Identify which cell holds the provided text, then report its [x, y] central coordinate. 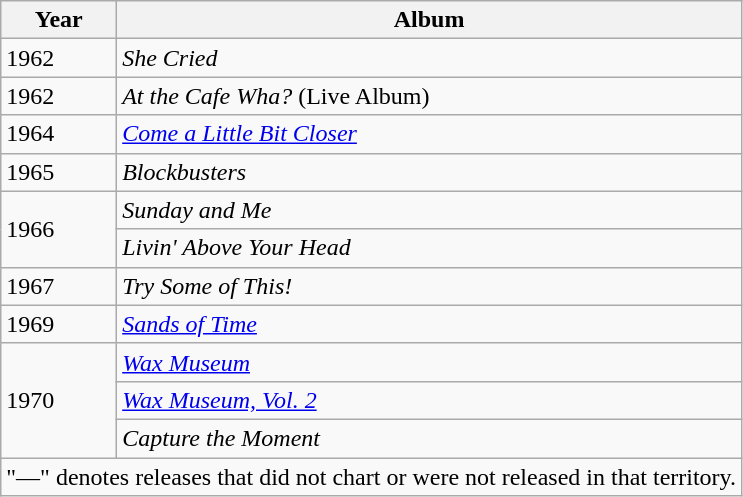
Sands of Time [430, 324]
At the Cafe Wha? (Live Album) [430, 96]
She Cried [430, 58]
1964 [59, 134]
Album [430, 20]
Year [59, 20]
1969 [59, 324]
Livin' Above Your Head [430, 248]
1966 [59, 229]
1967 [59, 286]
Try Some of This! [430, 286]
1970 [59, 400]
"—" denotes releases that did not chart or were not released in that territory. [372, 477]
Sunday and Me [430, 210]
Capture the Moment [430, 438]
Come a Little Bit Closer [430, 134]
Blockbusters [430, 172]
1965 [59, 172]
Wax Museum [430, 362]
Wax Museum, Vol. 2 [430, 400]
